Pinpoint the cell where the given text exists, returning its [X, Y] midpoint coordinate. 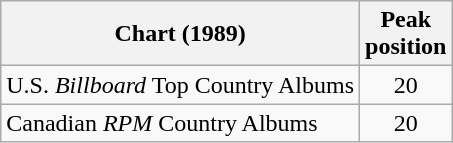
Chart (1989) [180, 34]
Canadian RPM Country Albums [180, 123]
U.S. Billboard Top Country Albums [180, 85]
Peakposition [406, 34]
